Identify which cell holds the provided text, then report its [X, Y] central coordinate. 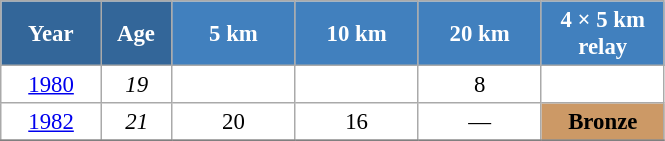
20 [234, 122]
21 [136, 122]
Year [52, 34]
8 [480, 85]
10 km [356, 34]
Age [136, 34]
— [480, 122]
4 × 5 km relay [602, 34]
Bronze [602, 122]
5 km [234, 34]
1982 [52, 122]
20 km [480, 34]
1980 [52, 85]
19 [136, 85]
16 [356, 122]
